Return [X, Y] of the center of cell containing provided text 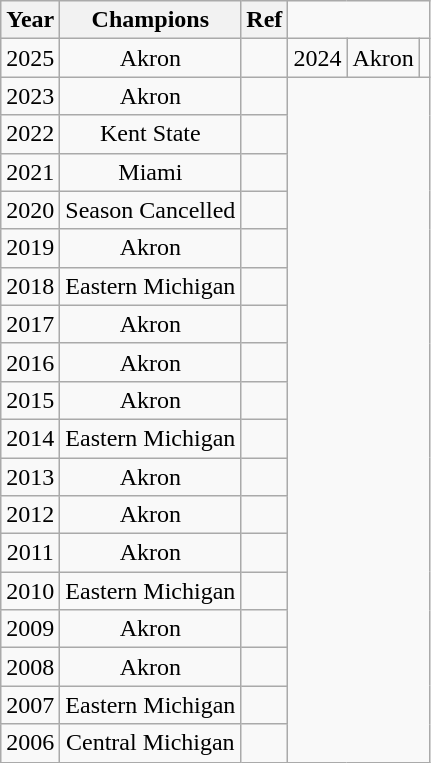
Central Michigan [150, 743]
2017 [30, 324]
Miami [150, 172]
2020 [30, 210]
2008 [30, 667]
2014 [30, 438]
2024 [318, 58]
Season Cancelled [150, 210]
Champions [150, 20]
2012 [30, 515]
2010 [30, 591]
2013 [30, 477]
2025 [30, 58]
2009 [30, 629]
2019 [30, 248]
2011 [30, 553]
2006 [30, 743]
2007 [30, 705]
Ref [264, 20]
2021 [30, 172]
2023 [30, 96]
2018 [30, 286]
2015 [30, 400]
2016 [30, 362]
2022 [30, 134]
Year [30, 20]
Kent State [150, 134]
